Find where the given text appears and provide that cell's center as [X, Y] coordinate. 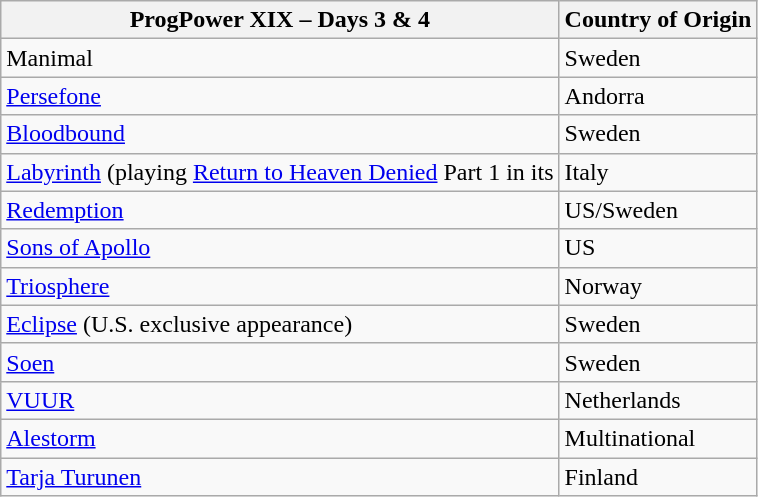
Netherlands [658, 400]
US [658, 248]
Multinational [658, 438]
VUUR [280, 400]
ProgPower XIX – Days 3 & 4 [280, 20]
Eclipse (U.S. exclusive appearance) [280, 324]
Andorra [658, 96]
Country of Origin [658, 20]
Bloodbound [280, 134]
Finland [658, 477]
Manimal [280, 58]
Norway [658, 286]
Tarja Turunen [280, 477]
Redemption [280, 210]
Alestorm [280, 438]
Triosphere [280, 286]
Sons of Apollo [280, 248]
Italy [658, 172]
Persefone [280, 96]
US/Sweden [658, 210]
Labyrinth (playing Return to Heaven Denied Part 1 in its [280, 172]
Soen [280, 362]
